Extract the (X, Y) coordinate from the center of the cell holding the provided text.  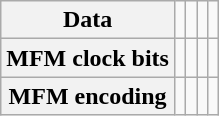
MFM encoding (88, 96)
MFM clock bits (88, 58)
Data (88, 20)
